Return (X, Y) of the center of cell containing provided text 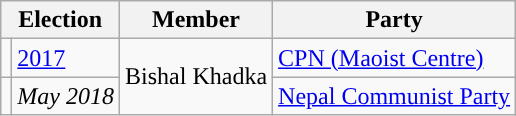
Member (196, 20)
Party (394, 20)
Bishal Khadka (196, 77)
May 2018 (66, 96)
2017 (66, 58)
CPN (Maoist Centre) (394, 58)
Nepal Communist Party (394, 96)
Election (60, 20)
